Detect which cell encompasses the target text, then output its (X, Y) center coordinate. 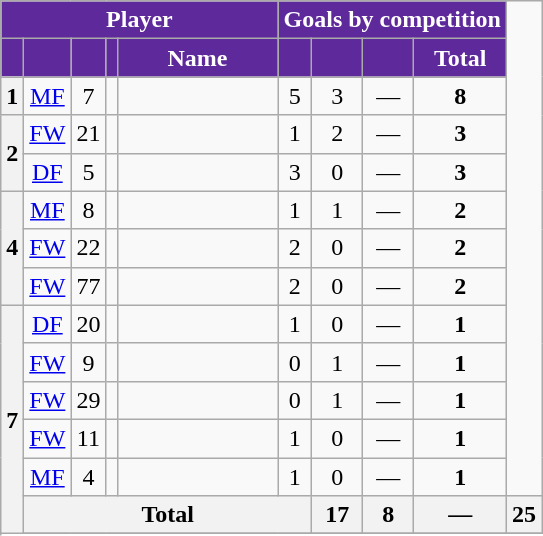
11 (88, 438)
77 (88, 286)
20 (88, 324)
25 (524, 515)
Player (140, 20)
17 (338, 515)
22 (88, 248)
Name (198, 58)
Goals by competition (392, 20)
9 (88, 362)
29 (88, 400)
21 (88, 134)
